From the cell containing the given text, extract its center point as [x, y] coordinate. 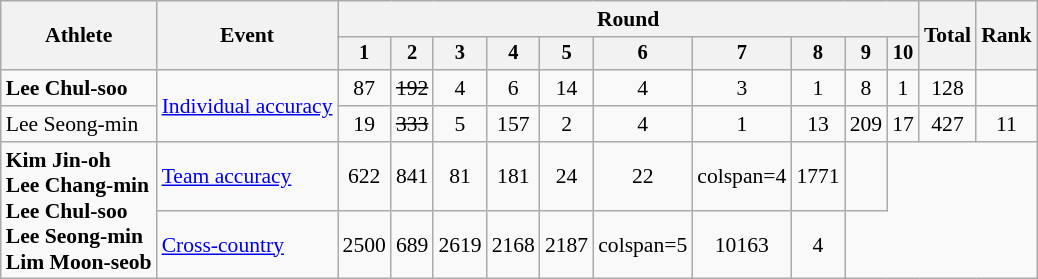
colspan=4 [742, 176]
181 [514, 176]
9 [866, 54]
13 [818, 124]
841 [412, 176]
1771 [818, 176]
192 [412, 88]
22 [642, 176]
Event [248, 36]
Total [948, 36]
333 [412, 124]
Rank [1006, 36]
Lee Seong-min [79, 124]
81 [460, 176]
17 [903, 124]
Individual accuracy [248, 106]
Round [628, 19]
128 [948, 88]
Team accuracy [248, 176]
209 [866, 124]
622 [364, 176]
Athlete [79, 36]
Lee Chul-soo [79, 88]
87 [364, 88]
10 [903, 54]
14 [566, 88]
19 [364, 124]
11 [1006, 124]
7 [742, 54]
24 [566, 176]
157 [514, 124]
427 [948, 124]
